Pinpoint the cell where the given text exists, returning its (x, y) midpoint coordinate. 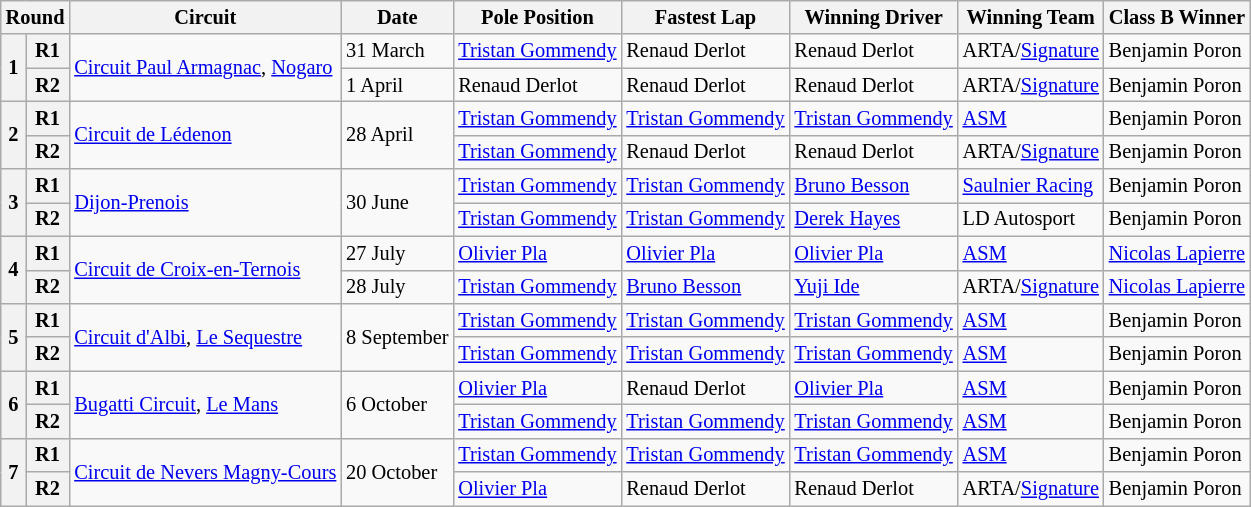
8 September (397, 336)
31 March (397, 51)
Fastest Lap (705, 17)
Circuit (205, 17)
LD Autosport (1031, 219)
4 (14, 270)
Bugatti Circuit, Le Mans (205, 404)
6 October (397, 404)
Dijon-Prenois (205, 202)
Winning Team (1031, 17)
Saulnier Racing (1031, 186)
Winning Driver (874, 17)
3 (14, 202)
27 July (397, 253)
1 (14, 68)
30 June (397, 202)
Circuit Paul Armagnac, Nogaro (205, 68)
Date (397, 17)
2 (14, 134)
1 April (397, 85)
Yuji Ide (874, 287)
7 (14, 472)
Class B Winner (1177, 17)
Circuit d'Albi, Le Sequestre (205, 336)
5 (14, 336)
Circuit de Croix-en-Ternois (205, 270)
Round (36, 17)
28 July (397, 287)
Circuit de Nevers Magny-Cours (205, 472)
Derek Hayes (874, 219)
20 October (397, 472)
Circuit de Lédenon (205, 134)
Pole Position (537, 17)
28 April (397, 134)
6 (14, 404)
